Search for the cell housing the specified text and yield its [x, y] center coordinate. 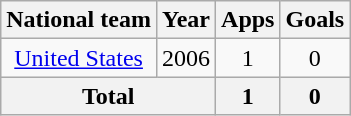
Apps [248, 20]
Goals [315, 20]
Total [108, 96]
Year [186, 20]
United States [79, 58]
2006 [186, 58]
National team [79, 20]
